Scan for the cell matching the given text and deliver its (X, Y) coordinate at center. 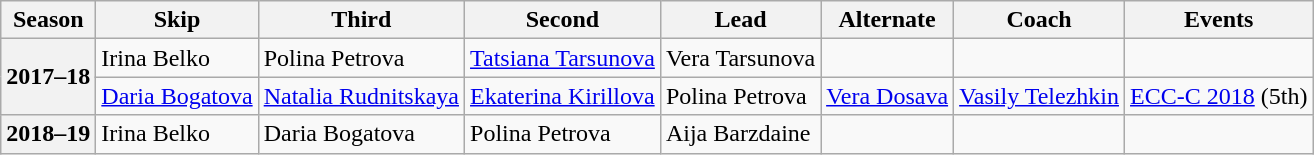
Ekaterina Kirillova (563, 96)
Events (1219, 20)
Vera Dosava (888, 96)
Vasily Telezhkin (1040, 96)
Season (48, 20)
Coach (1040, 20)
2018–19 (48, 134)
Skip (177, 20)
Aija Barzdaine (740, 134)
Lead (740, 20)
ECC-C 2018 (5th) (1219, 96)
Natalia Rudnitskaya (361, 96)
Alternate (888, 20)
Vera Tarsunova (740, 58)
Second (563, 20)
Tatsiana Tarsunova (563, 58)
Third (361, 20)
2017–18 (48, 77)
